Pinpoint the cell where the given text exists, returning its [x, y] midpoint coordinate. 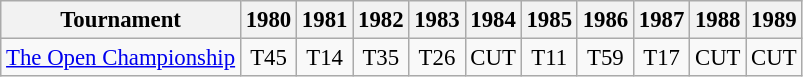
T26 [437, 58]
1984 [493, 20]
1981 [325, 20]
1986 [605, 20]
1982 [381, 20]
T17 [661, 58]
T59 [605, 58]
1985 [549, 20]
1988 [718, 20]
Tournament [121, 20]
1983 [437, 20]
T14 [325, 58]
1989 [774, 20]
T11 [549, 58]
The Open Championship [121, 58]
1980 [268, 20]
T35 [381, 58]
T45 [268, 58]
1987 [661, 20]
